Return (x, y) of the center of cell containing provided text 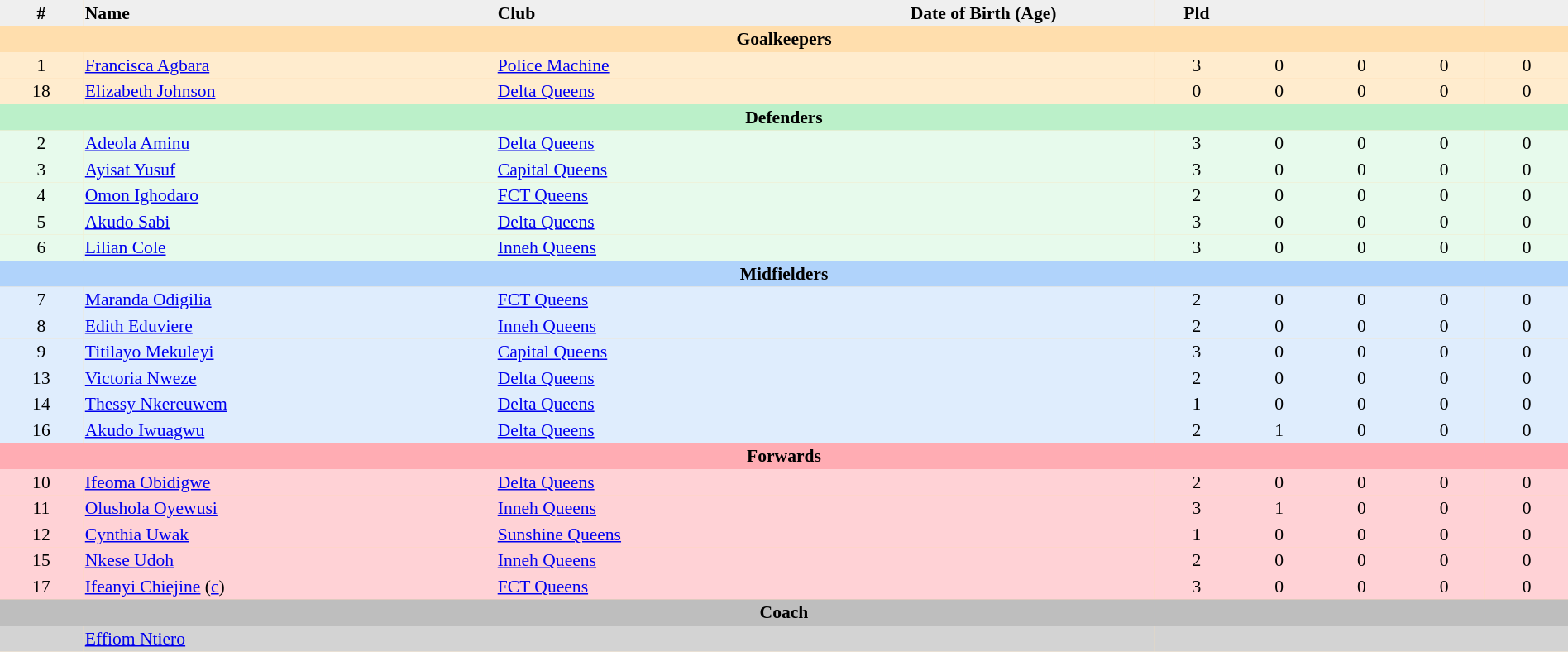
Omon Ighodaro (289, 195)
17 (41, 587)
6 (41, 248)
Goalkeepers (784, 40)
Police Machine (701, 65)
Adeola Aminu (289, 144)
10 (41, 482)
13 (41, 378)
Edith Eduviere (289, 326)
14 (41, 404)
Victoria Nweze (289, 378)
11 (41, 508)
Elizabeth Johnson (289, 91)
Lilian Cole (289, 248)
Olushola Oyewusi (289, 508)
Ifeanyi Chiejine (c) (289, 587)
15 (41, 561)
Maranda Odigilia (289, 300)
8 (41, 326)
Francisca Agbara (289, 65)
16 (41, 430)
Defenders (784, 117)
Akudo Sabi (289, 222)
5 (41, 222)
Coach (784, 612)
Cynthia Uwak (289, 535)
Sunshine Queens (701, 535)
Thessy Nkereuwem (289, 404)
Ifeoma Obidigwe (289, 482)
Midfielders (784, 274)
Pld (1197, 13)
7 (41, 300)
Effiom Ntiero (289, 639)
12 (41, 535)
Club (701, 13)
Titilayo Mekuleyi (289, 352)
Forwards (784, 457)
# (41, 13)
Name (289, 13)
18 (41, 91)
9 (41, 352)
Date of Birth (Age) (1032, 13)
Akudo Iwuagwu (289, 430)
4 (41, 195)
Nkese Udoh (289, 561)
Ayisat Yusuf (289, 170)
